Capture the cell that displays the provided text and extract its (X, Y) central coordinate. 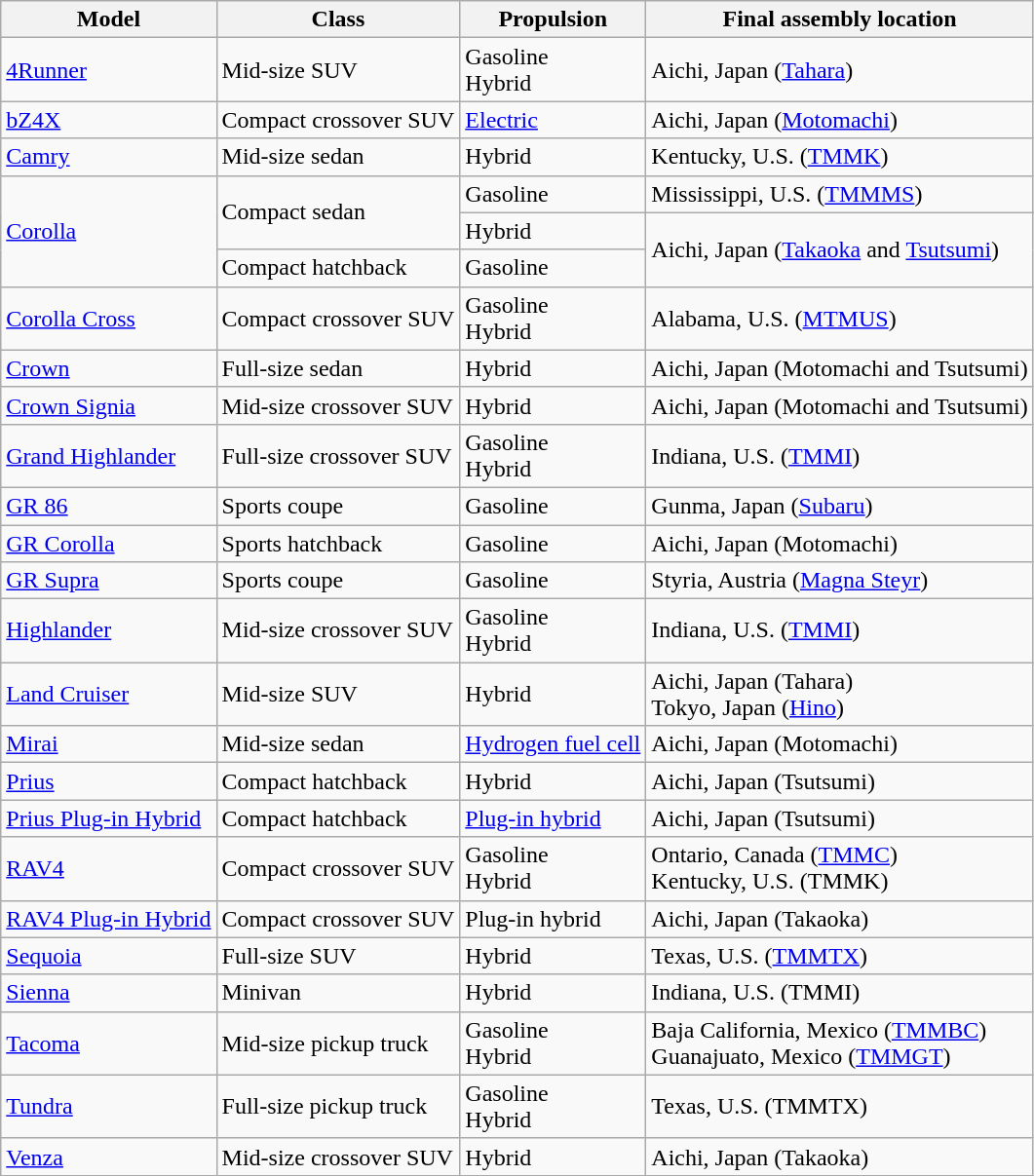
bZ4X (109, 120)
Electric (554, 120)
Aichi, Japan (Tahara)Tokyo, Japan (Hino) (840, 694)
Full-size pickup truck (338, 1107)
Venza (109, 1157)
Mirai (109, 744)
Gunma, Japan (Subaru) (840, 506)
Corolla Cross (109, 318)
Aichi, Japan (Takaoka and Tsutsumi) (840, 249)
Ontario, Canada (TMMC)Kentucky, U.S. (TMMK) (840, 869)
Crown Signia (109, 405)
Mississippi, U.S. (TMMMS) (840, 194)
GR 86 (109, 506)
Camry (109, 157)
RAV4 (109, 869)
Tundra (109, 1107)
Sienna (109, 993)
Aichi, Japan (Tahara) (840, 70)
Final assembly location (840, 19)
GR Corolla (109, 543)
GR Supra (109, 581)
Prius (109, 781)
Full-size SUV (338, 956)
Full-size crossover SUV (338, 456)
Hydrogen fuel cell (554, 744)
Mid-size pickup truck (338, 1043)
Crown (109, 368)
Sports hatchback (338, 543)
RAV4 Plug-in Hybrid (109, 919)
Kentucky, U.S. (TMMK) (840, 157)
Alabama, U.S. (MTMUS) (840, 318)
Tacoma (109, 1043)
Grand Highlander (109, 456)
Sequoia (109, 956)
Prius Plug-in Hybrid (109, 818)
Land Cruiser (109, 694)
Corolla (109, 231)
Class (338, 19)
Styria, Austria (Magna Steyr) (840, 581)
Highlander (109, 631)
Full-size sedan (338, 368)
4Runner (109, 70)
Baja California, Mexico (TMMBC)Guanajuato, Mexico (TMMGT) (840, 1043)
Minivan (338, 993)
Compact sedan (338, 212)
Propulsion (554, 19)
Model (109, 19)
